Return the (X, Y) coordinate for the center point of the cell that contains the specified text.  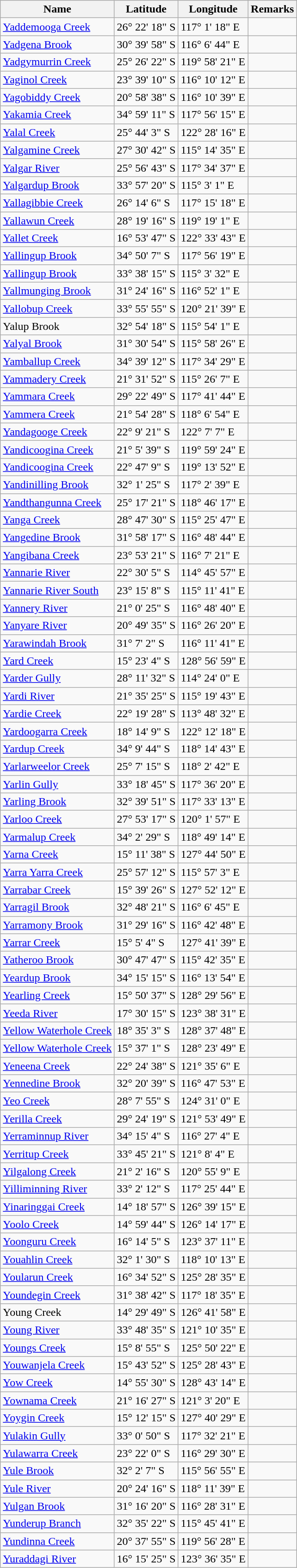
23° 53' 21" S (146, 555)
118° 10' 13" E (213, 1259)
28° 19' 16" S (146, 221)
Yallet Creek (57, 238)
117° 56' 19" E (213, 256)
23° 22' 0" S (146, 1453)
Youngs Creek (57, 1348)
Yeo Creek (57, 1101)
Yalal Creek (57, 132)
Yakamia Creek (57, 115)
Yallawun Creek (57, 221)
34° 9' 44" S (146, 749)
115° 19' 43" E (213, 696)
Yammadery Creek (57, 379)
16° 34' 52" S (146, 1277)
116° 28' 31" E (213, 1506)
33° 45' 21" S (146, 1154)
18° 14' 9" S (146, 731)
Longitude (213, 9)
Yadgymurrin Creek (57, 62)
123° 37' 11" E (213, 1242)
Yarna Creek (57, 855)
31° 30' 54" S (146, 344)
32° 48' 21" S (146, 907)
117° 25' 44" E (213, 1189)
118° 14' 43" E (213, 749)
Yuraddagi River (57, 1559)
118° 2' 42" E (213, 766)
Yoonguru Creek (57, 1242)
118° 49' 14" E (213, 837)
121° 8' 4" E (213, 1154)
15° 23' 4" S (146, 661)
127° 40' 29" E (213, 1418)
31° 7' 2" S (146, 643)
117° 41' 44" E (213, 397)
119° 58' 21" E (213, 62)
14° 18' 57" S (146, 1207)
Yoygin Creek (57, 1418)
117° 34' 37" E (213, 167)
115° 54' 1" E (213, 326)
29° 24' 19" S (146, 1119)
20° 24' 16" S (146, 1488)
121° 53' 49" E (213, 1119)
122° 7' 7" E (213, 432)
32° 20' 39" S (146, 1084)
Yarra Yarra Creek (57, 872)
32° 1' 30" S (146, 1259)
117° 18' 35" E (213, 1295)
Yanyare River (57, 626)
30° 39' 58" S (146, 44)
25° 44' 3" S (146, 132)
116° 13' 54" E (213, 978)
116° 26' 20" E (213, 626)
117° 15' 18" E (213, 203)
21° 0' 25" S (146, 608)
114° 45' 57" E (213, 573)
Yinaringgai Creek (57, 1207)
119° 13' 52" E (213, 467)
Yagobiddy Creek (57, 97)
116° 11' 41" E (213, 643)
116° 10' 12" E (213, 80)
Yalgar River (57, 167)
Young River (57, 1330)
116° 48' 40" E (213, 608)
31° 24' 16" S (146, 291)
Yalyal Brook (57, 344)
33° 38' 15" S (146, 273)
116° 10' 39" E (213, 97)
26° 22' 18" S (146, 27)
15° 8' 55" S (146, 1348)
126° 39' 15" E (213, 1207)
116° 7' 21" E (213, 555)
116° 42' 48" E (213, 925)
121° 35' 6" E (213, 1066)
25° 57' 12" S (146, 872)
Yalgardup Brook (57, 185)
128° 43' 14" E (213, 1383)
21° 2' 16" S (146, 1171)
123° 36' 35" E (213, 1559)
Yarlin Gully (57, 784)
126° 14' 17" E (213, 1224)
28° 47' 30" S (146, 520)
Yatheroo Brook (57, 960)
Yangibana Creek (57, 555)
Youahlin Creek (57, 1259)
117° 2' 39" E (213, 484)
117° 34' 29" E (213, 361)
Yandinilling Brook (57, 484)
34° 15' 4" S (146, 1136)
121° 3' 20" E (213, 1401)
15° 50' 37" S (146, 995)
Yarloo Creek (57, 819)
16° 14' 5" S (146, 1242)
26° 14' 6" S (146, 203)
Yennedine Brook (57, 1084)
Yulakin Gully (57, 1436)
34° 59' 11" S (146, 115)
Youwanjela Creek (57, 1365)
33° 57' 20" S (146, 185)
Yeeda River (57, 1013)
16° 15' 25" S (146, 1559)
118° 11' 39" E (213, 1488)
Yarawindah Brook (57, 643)
127° 52' 12" E (213, 890)
113° 48' 32" E (213, 713)
34° 50' 7" S (146, 256)
116° 48' 44" E (213, 538)
27° 30' 42" S (146, 150)
118° 46' 17" E (213, 502)
122° 33' 43" E (213, 238)
Yarramony Brook (57, 925)
22° 47' 9" S (146, 467)
Yangedine Brook (57, 538)
119° 19' 1" E (213, 221)
128° 29' 56" E (213, 995)
Yalup Brook (57, 326)
121° 10' 35" E (213, 1330)
117° 33' 13" E (213, 802)
116° 47' 53" E (213, 1084)
14° 55' 30" S (146, 1383)
118° 6' 54" E (213, 414)
116° 6' 44" E (213, 44)
33° 48' 35" S (146, 1330)
15° 39' 26" S (146, 890)
115° 25' 47" E (213, 520)
128° 56' 59" E (213, 661)
Yeneena Creek (57, 1066)
Yarrabar Creek (57, 890)
Yundinna Creek (57, 1541)
Yarragil Brook (57, 907)
Yule River (57, 1488)
15° 43' 52" S (146, 1365)
115° 11' 41" E (213, 590)
128° 37' 48" E (213, 1030)
21° 5' 39" S (146, 449)
23° 15' 8" S (146, 590)
25° 26' 22" S (146, 62)
Yow Creek (57, 1383)
120° 21' 39" E (213, 309)
33° 18' 45" S (146, 784)
Yaginol Creek (57, 80)
34° 2' 29" S (146, 837)
115° 26' 7" E (213, 379)
Yarrar Creek (57, 942)
Yannery River (57, 608)
122° 28' 16" E (213, 132)
14° 59' 44" S (146, 1224)
Yerilla Creek (57, 1119)
115° 3' 32" E (213, 273)
Yarling Brook (57, 802)
114° 24' 0" E (213, 678)
Yallobup Creek (57, 309)
120° 55' 9" E (213, 1171)
125° 50' 22" E (213, 1348)
15° 11' 38" S (146, 855)
Yearling Creek (57, 995)
115° 45' 41" E (213, 1524)
Yardoogarra Creek (57, 731)
117° 56' 15" E (213, 115)
30° 47' 47" S (146, 960)
Young Creek (57, 1312)
25° 7' 15" S (146, 766)
Remarks (272, 9)
Yulgan Brook (57, 1506)
27° 53' 17" S (146, 819)
29° 22' 49" S (146, 397)
22° 9' 21" S (146, 432)
Yallagibbie Creek (57, 203)
32° 39' 51" S (146, 802)
Yilliminning River (57, 1189)
128° 23' 49" E (213, 1048)
115° 56' 55" E (213, 1471)
Yerraminnup River (57, 1136)
Yaddemooga Creek (57, 27)
127° 41' 39" E (213, 942)
17° 30' 15" S (146, 1013)
Yarlarweelor Creek (57, 766)
Yarder Gully (57, 678)
Yannarie River South (57, 590)
Yownama Creek (57, 1401)
32° 1' 25" S (146, 484)
Yalgamine Creek (57, 150)
Yadgena Brook (57, 44)
115° 42' 35" E (213, 960)
117° 1' 18" E (213, 27)
115° 58' 26" E (213, 344)
Yunderup Branch (57, 1524)
34° 39' 12" S (146, 361)
25° 17' 21" S (146, 502)
Yanga Creek (57, 520)
116° 6' 45" E (213, 907)
120° 1' 57" E (213, 819)
31° 29' 16" S (146, 925)
116° 27' 4" E (213, 1136)
14° 29' 49" S (146, 1312)
33° 0' 50" S (146, 1436)
31° 16' 20" S (146, 1506)
28° 7' 55" S (146, 1101)
126° 41' 58" E (213, 1312)
115° 3' 1" E (213, 185)
32° 54' 18" S (146, 326)
115° 57' 3" E (213, 872)
33° 55' 55" S (146, 309)
Yamballup Creek (57, 361)
21° 35' 25" S (146, 696)
Yule Brook (57, 1471)
32° 2' 7" S (146, 1471)
Yardie Creek (57, 713)
125° 28' 43" E (213, 1365)
31° 58' 17" S (146, 538)
Yarmalup Creek (57, 837)
Latitude (146, 9)
16° 53' 47" S (146, 238)
Yandagooge Creek (57, 432)
22° 24' 38" S (146, 1066)
15° 5' 4" S (146, 942)
22° 19' 28" S (146, 713)
Yardup Creek (57, 749)
23° 39' 10" S (146, 80)
119° 59' 24" E (213, 449)
28° 11' 32" S (146, 678)
117° 36' 20" E (213, 784)
34° 15' 15" S (146, 978)
116° 29' 30" E (213, 1453)
Yilgalong Creek (57, 1171)
115° 14' 35" E (213, 150)
22° 30' 5" S (146, 573)
Yannarie River (57, 573)
32° 35' 22" S (146, 1524)
15° 37' 1" S (146, 1048)
25° 56' 43" S (146, 167)
18° 35' 3" S (146, 1030)
21° 16' 27" S (146, 1401)
119° 56' 28" E (213, 1541)
Youndegin Creek (57, 1295)
Yallmunging Brook (57, 291)
33° 2' 12" S (146, 1189)
Yammara Creek (57, 397)
20° 49' 35" S (146, 626)
124° 31' 0" E (213, 1101)
20° 58' 38" S (146, 97)
Yoolo Creek (57, 1224)
Name (57, 9)
Yandthangunna Creek (57, 502)
Yammera Creek (57, 414)
Yoularun Creek (57, 1277)
117° 32' 21" E (213, 1436)
15° 12' 15" S (146, 1418)
Yardi River (57, 696)
116° 52' 1" E (213, 291)
Yard Creek (57, 661)
20° 37' 55" S (146, 1541)
127° 44' 50" E (213, 855)
21° 31' 52" S (146, 379)
Yerritup Creek (57, 1154)
122° 12' 18" E (213, 731)
Yulawarra Creek (57, 1453)
31° 38' 42" S (146, 1295)
Yeardup Brook (57, 978)
123° 38' 31" E (213, 1013)
125° 28' 35" E (213, 1277)
21° 54' 28" S (146, 414)
